Scan for the cell matching the given text and deliver its (X, Y) coordinate at center. 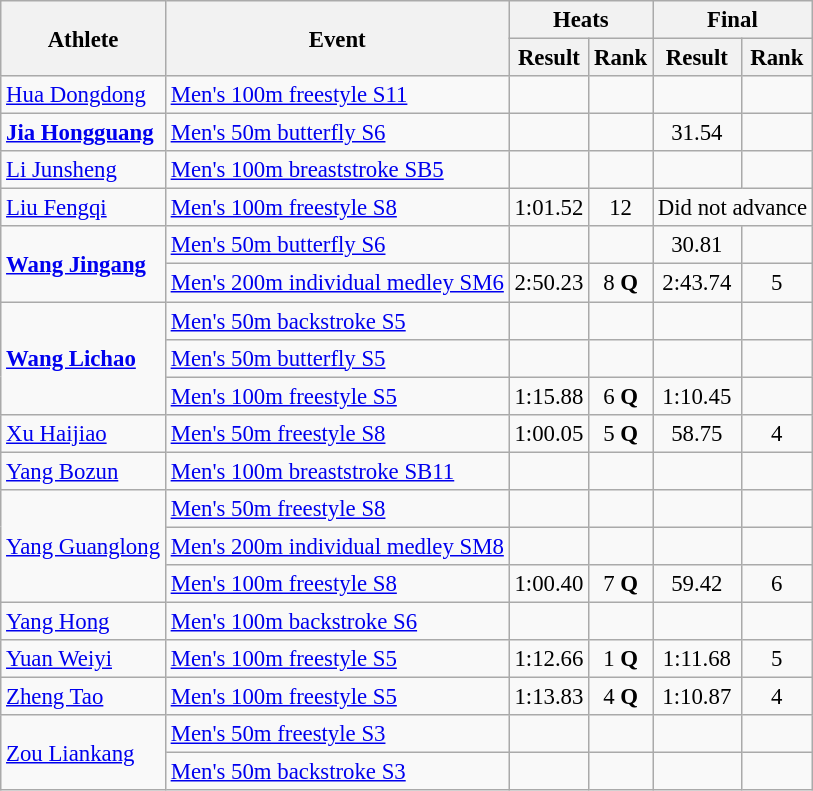
Li Junsheng (84, 170)
Men's 200m individual medley SM6 (337, 283)
Hua Dongdong (84, 95)
Yang Hong (84, 621)
7 Q (621, 584)
Men's 50m freestyle S3 (337, 734)
Athlete (84, 38)
Men's 50m butterfly S5 (337, 358)
12 (621, 208)
Heats (580, 20)
Jia Hongguang (84, 133)
Event (337, 38)
Wang Lichao (84, 358)
8 Q (621, 283)
Yang Bozun (84, 471)
Men's 100m breaststroke SB11 (337, 471)
Liu Fengqi (84, 208)
Wang Jingang (84, 264)
2:50.23 (549, 283)
2:43.74 (696, 283)
Men's 200m individual medley SM8 (337, 546)
Men's 100m backstroke S6 (337, 621)
Final (732, 20)
5 Q (621, 433)
Men's 100m freestyle S11 (337, 95)
1:11.68 (696, 659)
31.54 (696, 133)
Zheng Tao (84, 697)
Zou Liankang (84, 752)
58.75 (696, 433)
30.81 (696, 245)
1:01.52 (549, 208)
6 Q (621, 396)
1 Q (621, 659)
Yang Guanglong (84, 546)
1:10.87 (696, 697)
Men's 100m breaststroke SB5 (337, 170)
1:10.45 (696, 396)
Men's 50m backstroke S5 (337, 321)
Did not advance (732, 208)
4 Q (621, 697)
1:00.40 (549, 584)
59.42 (696, 584)
1:00.05 (549, 433)
1:13.83 (549, 697)
1:15.88 (549, 396)
Xu Haijiao (84, 433)
6 (776, 584)
1:12.66 (549, 659)
Men's 50m backstroke S3 (337, 772)
Yuan Weiyi (84, 659)
